Return the (X, Y) coordinate for the center point of the cell that contains the specified text.  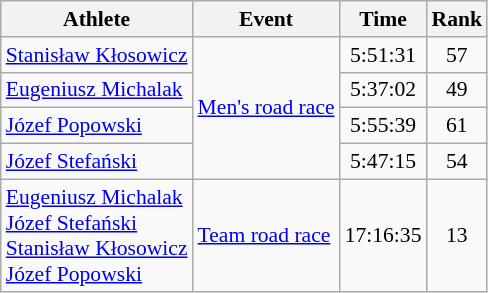
Event (266, 19)
Time (384, 19)
Team road race (266, 235)
Eugeniusz MichalakJózef StefańskiStanisław KłosowiczJózef Popowski (97, 235)
Men's road race (266, 108)
17:16:35 (384, 235)
5:51:31 (384, 55)
Eugeniusz Michalak (97, 90)
49 (456, 90)
Stanisław Kłosowicz (97, 55)
5:47:15 (384, 162)
Athlete (97, 19)
13 (456, 235)
Rank (456, 19)
5:55:39 (384, 126)
57 (456, 55)
Józef Stefański (97, 162)
61 (456, 126)
5:37:02 (384, 90)
Józef Popowski (97, 126)
54 (456, 162)
